From the cell containing the given text, extract its center point as (x, y) coordinate. 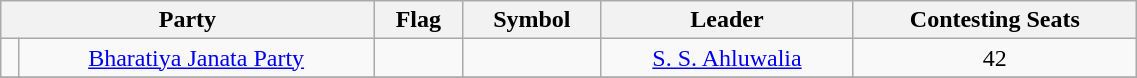
Symbol (532, 20)
Flag (418, 20)
Leader (727, 20)
42 (995, 58)
S. S. Ahluwalia (727, 58)
Bharatiya Janata Party (196, 58)
Party (188, 20)
Contesting Seats (995, 20)
